Provide the (X, Y) coordinate of the cell's center where the given text is located.  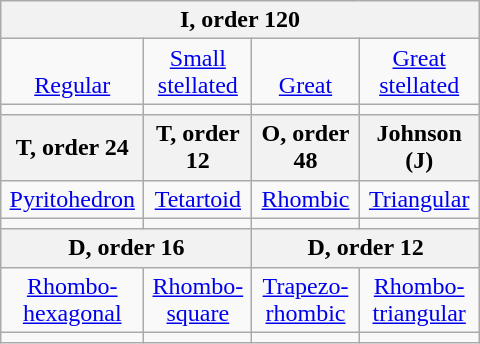
Rhombic (306, 199)
Rhombo-square (198, 300)
Rhombo-triangular (419, 300)
Pyritohedron (72, 199)
Rhombo-hexagonal (72, 300)
Tetartoid (198, 199)
Trapezo-rhombic (306, 300)
T, order 24 (72, 148)
D, order 12 (366, 248)
Small stellated (198, 72)
Triangular (419, 199)
I, order 120 (240, 20)
D, order 16 (126, 248)
O, order 48 (306, 148)
Great stellated (419, 72)
T, order 12 (198, 148)
Great (306, 72)
Johnson (J) (419, 148)
Regular (72, 72)
